Return the (X, Y) coordinate for the center point of the cell that contains the specified text.  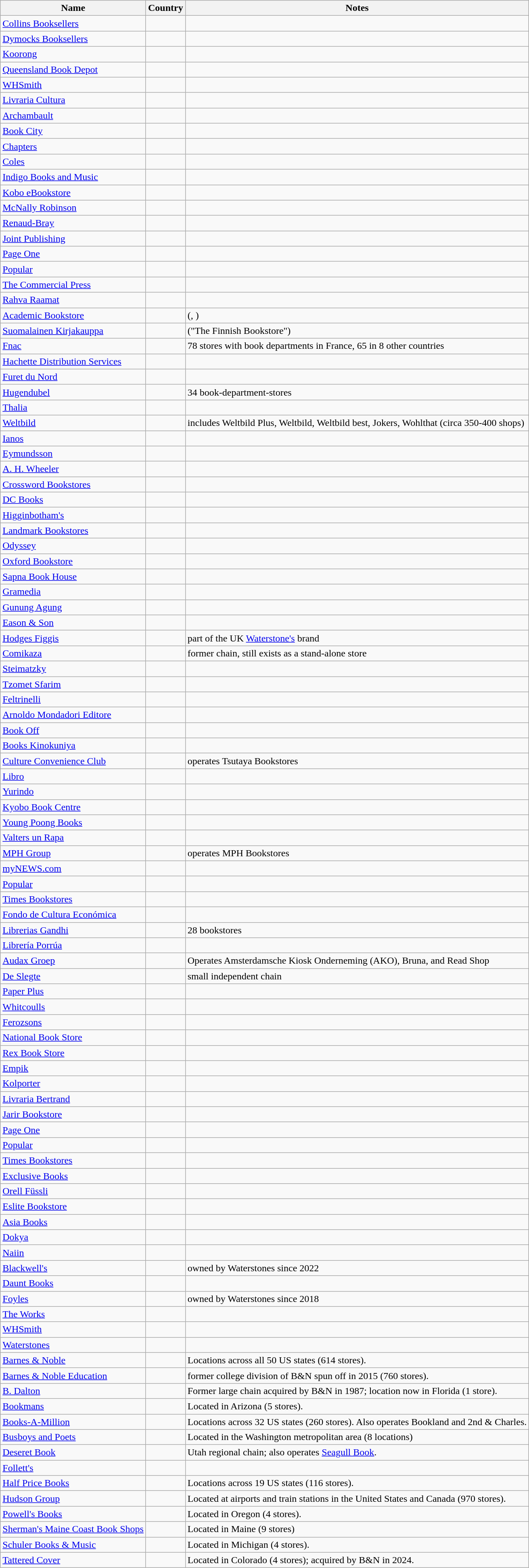
Suomalainen Kirjakauppa (73, 331)
Located in Arizona (5 stores). (357, 1406)
National Book Store (73, 1038)
Located in Michigan (4 stores). (357, 1545)
Sapna Book House (73, 576)
operates Tsutaya Bookstores (357, 761)
Yurindo (73, 792)
Locations across 19 US states (116 stores). (357, 1483)
Paper Plus (73, 992)
DC Books (73, 500)
Hachette Distribution Services (73, 361)
Kyobo Book Centre (73, 807)
Half Price Books (73, 1483)
Livraria Cultura (73, 100)
Whitcoulls (73, 1007)
former chain, still exists as a stand-alone store (357, 653)
Hodges Figgis (73, 638)
Books Kinokuniya (73, 746)
Ferozsons (73, 1022)
Waterstones (73, 1345)
Hudson Group (73, 1499)
Chapters (73, 146)
Librería Porrúa (73, 945)
Thalia (73, 407)
Empik (73, 1068)
Blackwell's (73, 1268)
Bookmans (73, 1406)
Furet du Nord (73, 377)
Located in Colorado (4 stores); acquired by B&N in 2024. (357, 1560)
owned by Waterstones since 2022 (357, 1268)
Arnoldo Mondadori Editore (73, 715)
Name (73, 8)
Librerias Gandhi (73, 930)
Eymundsson (73, 454)
The Works (73, 1314)
Fnac (73, 346)
Foyles (73, 1299)
Tzomet Sfarim (73, 684)
Daunt Books (73, 1283)
Landmark Bookstores (73, 530)
Gunung Agung (73, 607)
includes Weltbild Plus, Weltbild, Weltbild best, Jokers, Wohlthat (circa 350-400 shops) (357, 423)
(, ) (357, 315)
Tattered Cover (73, 1560)
Dokya (73, 1237)
Renaud-Bray (73, 223)
Asia Books (73, 1222)
Barnes & Noble (73, 1360)
B. Dalton (73, 1391)
Collins Booksellers (73, 23)
Kolporter (73, 1084)
former college division of B&N spun off in 2015 (760 stores). (357, 1375)
Book Off (73, 730)
34 book-department-stores (357, 392)
Orell Füssli (73, 1191)
Exclusive Books (73, 1176)
Deseret Book (73, 1453)
Higginbotham's (73, 515)
Eslite Bookstore (73, 1207)
Notes (357, 8)
Joint Publishing (73, 239)
Book City (73, 131)
owned by Waterstones since 2018 (357, 1299)
Audax Groep (73, 961)
Located in the Washington metropolitan area (8 locations) (357, 1437)
small independent chain (357, 976)
Rahva Raamat (73, 300)
Culture Convenience Club (73, 761)
Livraria Bertrand (73, 1099)
Country (165, 8)
Gramedia (73, 592)
Located at airports and train stations in the United States and Canada (970 stores). (357, 1499)
Utah regional chain; also operates Seagull Book. (357, 1453)
Operates Amsterdamsche Kiosk Onderneming (AKO), Bruna, and Read Shop (357, 961)
Former large chain acquired by B&N in 1987; location now in Florida (1 store). (357, 1391)
operates MPH Bookstores (357, 853)
MPH Group (73, 853)
Sherman's Maine Coast Book Shops (73, 1529)
Located in Maine (9 stores) (357, 1529)
Oxford Bookstore (73, 561)
Koorong (73, 54)
Queensland Book Depot (73, 69)
Coles (73, 161)
Locations across 32 US states (260 stores). Also operates Bookland and 2nd & Charles. (357, 1421)
Crossword Bookstores (73, 484)
Busboys and Poets (73, 1437)
Archambault (73, 115)
Locations across all 50 US states (614 stores). (357, 1360)
Follett's (73, 1468)
78 stores with book departments in France, 65 in 8 other countries (357, 346)
Steimatzky (73, 669)
Weltbild (73, 423)
Libro (73, 776)
Powell's Books (73, 1514)
Books-A-Million (73, 1421)
Ianos (73, 438)
McNally Robinson (73, 208)
("The Finnish Bookstore") (357, 331)
Valters un Rapa (73, 838)
Jarir Bookstore (73, 1114)
Academic Bookstore (73, 315)
28 bookstores (357, 930)
Barnes & Noble Education (73, 1375)
Feltrinelli (73, 700)
Indigo Books and Music (73, 177)
part of the UK Waterstone's brand (357, 638)
Odyssey (73, 546)
Schuler Books & Music (73, 1545)
Rex Book Store (73, 1053)
Eason & Son (73, 623)
A. H. Wheeler (73, 469)
myNEWS.com (73, 868)
Fondo de Cultura Económica (73, 914)
Dymocks Booksellers (73, 39)
Located in Oregon (4 stores). (357, 1514)
Comikaza (73, 653)
Hugendubel (73, 392)
Young Poong Books (73, 822)
The Commercial Press (73, 285)
Naiin (73, 1253)
Kobo eBookstore (73, 193)
De Slegte (73, 976)
